Search for the cell housing the specified text and yield its (X, Y) center coordinate. 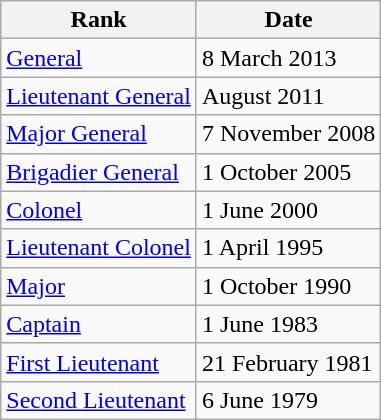
Lieutenant Colonel (99, 248)
First Lieutenant (99, 362)
August 2011 (288, 96)
21 February 1981 (288, 362)
Colonel (99, 210)
Major General (99, 134)
1 April 1995 (288, 248)
Second Lieutenant (99, 400)
General (99, 58)
Brigadier General (99, 172)
Lieutenant General (99, 96)
8 March 2013 (288, 58)
1 October 1990 (288, 286)
Captain (99, 324)
Date (288, 20)
1 June 1983 (288, 324)
6 June 1979 (288, 400)
7 November 2008 (288, 134)
Major (99, 286)
Rank (99, 20)
1 June 2000 (288, 210)
1 October 2005 (288, 172)
